Detect which cell encompasses the target text, then output its (x, y) center coordinate. 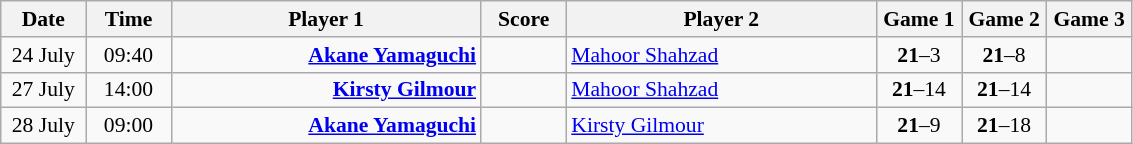
28 July (44, 126)
27 July (44, 90)
21–3 (918, 55)
24 July (44, 55)
Game 3 (1090, 19)
Time (128, 19)
09:00 (128, 126)
Game 2 (1004, 19)
Game 1 (918, 19)
Date (44, 19)
21–9 (918, 126)
21–8 (1004, 55)
09:40 (128, 55)
14:00 (128, 90)
21–18 (1004, 126)
Player 1 (326, 19)
Score (524, 19)
Player 2 (721, 19)
